Extract the [X, Y] coordinate from the center of the cell holding the provided text.  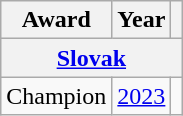
Year [142, 20]
2023 [142, 96]
Award [56, 20]
Champion [56, 96]
Slovak [92, 58]
